Output the (x, y) coordinate of the center of the cell containing the given text.  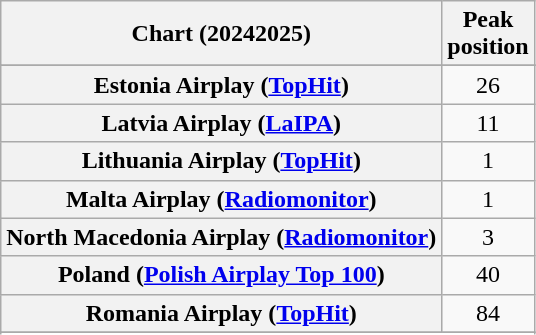
Poland (Polish Airplay Top 100) (222, 275)
Malta Airplay (Radiomonitor) (222, 199)
3 (488, 237)
26 (488, 85)
North Macedonia Airplay (Radiomonitor) (222, 237)
84 (488, 313)
Estonia Airplay (TopHit) (222, 85)
Chart (20242025) (222, 34)
Romania Airplay (TopHit) (222, 313)
40 (488, 275)
Lithuania Airplay (TopHit) (222, 161)
Latvia Airplay (LaIPA) (222, 123)
Peakposition (488, 34)
11 (488, 123)
